Return the (x, y) coordinate for the center point of the cell that contains the specified text.  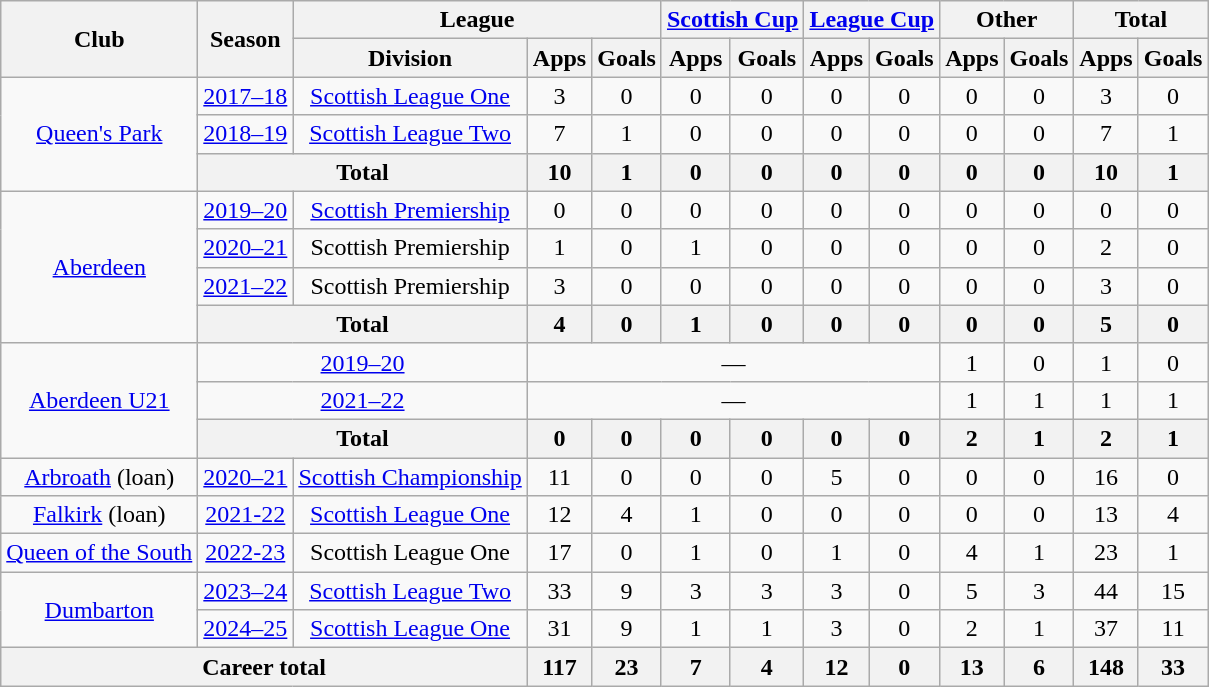
2022-23 (246, 553)
Aberdeen (100, 267)
Queen of the South (100, 553)
Arbroath (loan) (100, 477)
Club (100, 39)
6 (1039, 667)
League Cup (872, 20)
17 (559, 553)
Division (410, 58)
37 (1106, 629)
2024–25 (246, 629)
Scottish Cup (732, 20)
2017–18 (246, 96)
2021-22 (246, 515)
15 (1173, 591)
Career total (264, 667)
148 (1106, 667)
16 (1106, 477)
Falkirk (loan) (100, 515)
Season (246, 39)
Other (1007, 20)
Queen's Park (100, 134)
2023–24 (246, 591)
44 (1106, 591)
31 (559, 629)
117 (559, 667)
Scottish Championship (410, 477)
Aberdeen U21 (100, 400)
2018–19 (246, 134)
Dumbarton (100, 610)
League (478, 20)
